Capture the cell that displays the provided text and extract its (x, y) central coordinate. 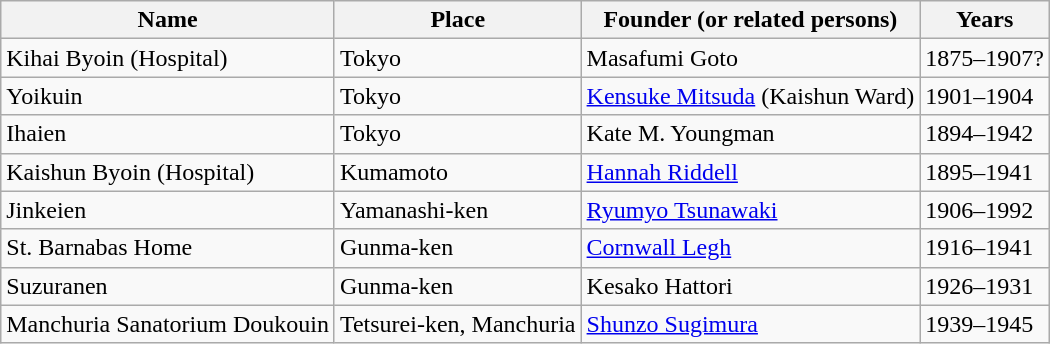
1901–1904 (985, 96)
Cornwall Legh (750, 248)
1926–1931 (985, 286)
Ihaien (168, 134)
Yamanashi-ken (458, 210)
St. Barnabas Home (168, 248)
Shunzo Sugimura (750, 324)
Ryumyo Tsunawaki (750, 210)
Years (985, 20)
Masafumi Goto (750, 58)
Kaishun Byoin (Hospital) (168, 172)
Yoikuin (168, 96)
Suzuranen (168, 286)
Name (168, 20)
Manchuria Sanatorium Doukouin (168, 324)
Hannah Riddell (750, 172)
Place (458, 20)
Jinkeien (168, 210)
Kate M. Youngman (750, 134)
1906–1992 (985, 210)
Kumamoto (458, 172)
Founder (or related persons) (750, 20)
Kihai Byoin (Hospital) (168, 58)
Kesako Hattori (750, 286)
1916–1941 (985, 248)
Tetsurei-ken, Manchuria (458, 324)
1895–1941 (985, 172)
1939–1945 (985, 324)
1894–1942 (985, 134)
Kensuke Mitsuda (Kaishun Ward) (750, 96)
1875–1907? (985, 58)
